Provide the [X, Y] coordinate of the cell's center where the given text is located.  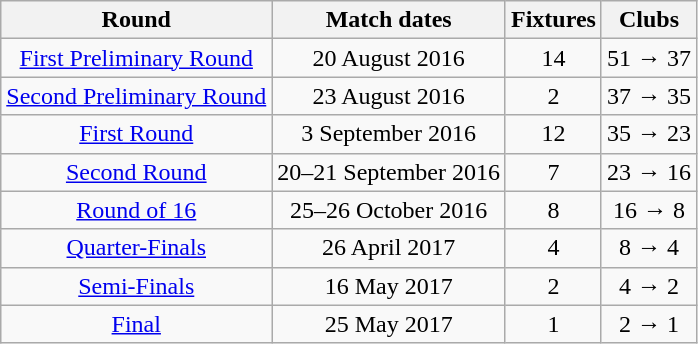
35 → 23 [648, 134]
16 May 2017 [389, 286]
23 → 16 [648, 172]
Second Round [136, 172]
51 → 37 [648, 58]
Clubs [648, 20]
1 [553, 324]
8 [553, 210]
4 [553, 248]
Fixtures [553, 20]
2 → 1 [648, 324]
25 May 2017 [389, 324]
Round [136, 20]
Quarter-Finals [136, 248]
Match dates [389, 20]
26 April 2017 [389, 248]
20–21 September 2016 [389, 172]
7 [553, 172]
16 → 8 [648, 210]
Second Preliminary Round [136, 96]
First Preliminary Round [136, 58]
Semi-Finals [136, 286]
4 → 2 [648, 286]
Round of 16 [136, 210]
25–26 October 2016 [389, 210]
Final [136, 324]
8 → 4 [648, 248]
First Round [136, 134]
14 [553, 58]
20 August 2016 [389, 58]
12 [553, 134]
23 August 2016 [389, 96]
3 September 2016 [389, 134]
37 → 35 [648, 96]
